Locate the cell with the specified text and output its (x, y) center coordinate. 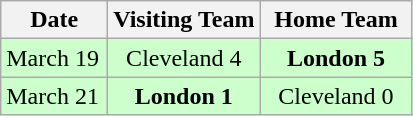
London 1 (184, 96)
March 21 (54, 96)
Cleveland 0 (336, 96)
Home Team (336, 20)
March 19 (54, 58)
Date (54, 20)
London 5 (336, 58)
Cleveland 4 (184, 58)
Visiting Team (184, 20)
